Determine the (X, Y) coordinate at the center of the cell enclosing the given text.  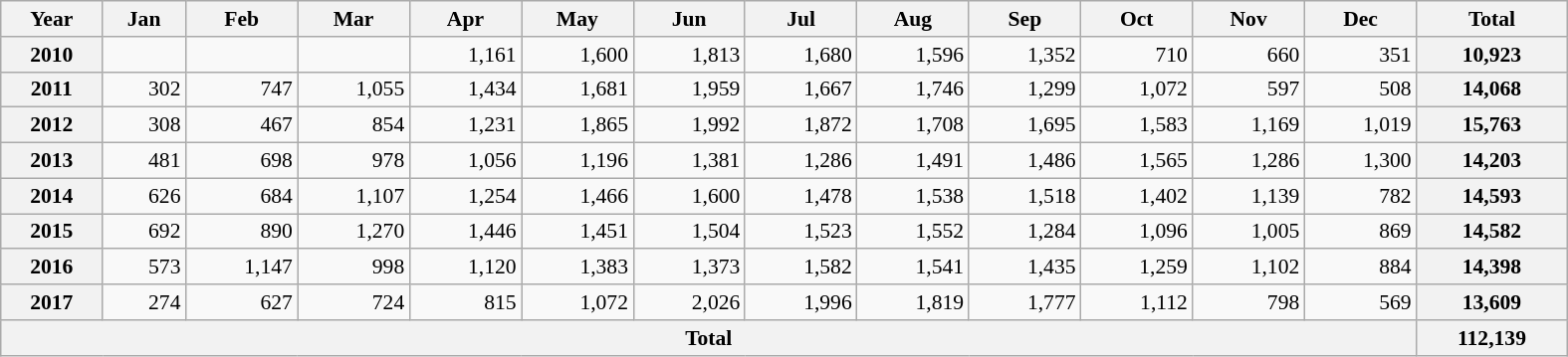
2013 (52, 161)
May (577, 19)
1,504 (689, 232)
Jan (144, 19)
1,813 (689, 55)
2010 (52, 55)
1,402 (1137, 196)
2015 (52, 232)
890 (241, 232)
1,019 (1360, 125)
1,466 (577, 196)
14,582 (1492, 232)
Sep (1024, 19)
2014 (52, 196)
884 (1360, 268)
1,112 (1137, 302)
1,865 (577, 125)
692 (144, 232)
573 (144, 268)
684 (241, 196)
1,451 (577, 232)
978 (353, 161)
1,434 (465, 89)
2017 (52, 302)
782 (1360, 196)
660 (1248, 55)
1,538 (913, 196)
14,203 (1492, 161)
112,139 (1492, 338)
627 (241, 302)
569 (1360, 302)
2012 (52, 125)
13,609 (1492, 302)
1,582 (800, 268)
274 (144, 302)
626 (144, 196)
1,299 (1024, 89)
1,872 (800, 125)
15,763 (1492, 125)
1,147 (241, 268)
1,518 (1024, 196)
798 (1248, 302)
Aug (913, 19)
1,284 (1024, 232)
10,923 (1492, 55)
1,959 (689, 89)
481 (144, 161)
1,435 (1024, 268)
1,478 (800, 196)
14,068 (1492, 89)
467 (241, 125)
698 (241, 161)
1,992 (689, 125)
1,446 (465, 232)
Year (52, 19)
Oct (1137, 19)
1,819 (913, 302)
1,996 (800, 302)
2016 (52, 268)
1,777 (1024, 302)
2011 (52, 89)
Feb (241, 19)
1,583 (1137, 125)
1,270 (353, 232)
1,708 (913, 125)
Dec (1360, 19)
1,667 (800, 89)
1,161 (465, 55)
Mar (353, 19)
1,300 (1360, 161)
1,005 (1248, 232)
1,120 (465, 268)
351 (1360, 55)
1,196 (577, 161)
998 (353, 268)
1,552 (913, 232)
1,102 (1248, 268)
1,107 (353, 196)
308 (144, 125)
1,056 (465, 161)
710 (1137, 55)
Jun (689, 19)
Nov (1248, 19)
1,352 (1024, 55)
597 (1248, 89)
508 (1360, 89)
1,139 (1248, 196)
815 (465, 302)
1,491 (913, 161)
1,596 (913, 55)
1,259 (1137, 268)
1,541 (913, 268)
302 (144, 89)
1,383 (577, 268)
1,096 (1137, 232)
Jul (800, 19)
1,681 (577, 89)
1,254 (465, 196)
2,026 (689, 302)
1,055 (353, 89)
1,565 (1137, 161)
1,680 (800, 55)
854 (353, 125)
14,398 (1492, 268)
14,593 (1492, 196)
1,486 (1024, 161)
1,381 (689, 161)
1,746 (913, 89)
1,231 (465, 125)
1,169 (1248, 125)
747 (241, 89)
724 (353, 302)
1,523 (800, 232)
1,695 (1024, 125)
Apr (465, 19)
1,373 (689, 268)
869 (1360, 232)
